Capture the cell that displays the provided text and extract its [X, Y] central coordinate. 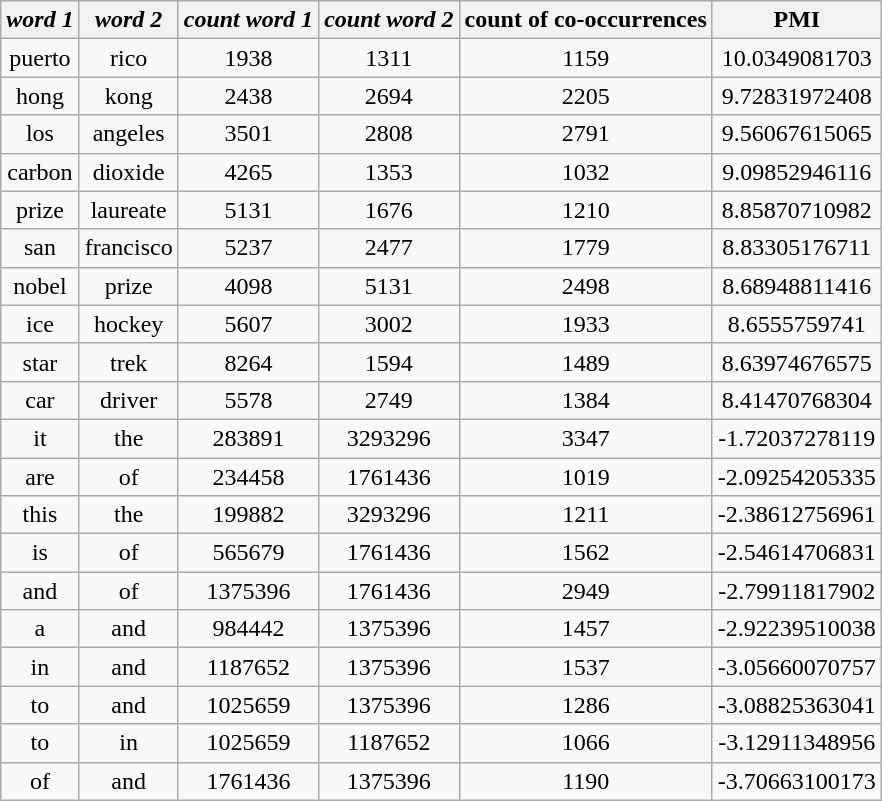
2205 [586, 96]
1384 [586, 400]
laureate [128, 210]
8.6555759741 [796, 324]
-3.08825363041 [796, 705]
2498 [586, 286]
2694 [389, 96]
1938 [248, 58]
9.09852946116 [796, 172]
are [40, 477]
5607 [248, 324]
-2.38612756961 [796, 515]
1019 [586, 477]
984442 [248, 629]
-3.12911348956 [796, 743]
-3.70663100173 [796, 781]
PMI [796, 20]
1594 [389, 362]
hockey [128, 324]
4265 [248, 172]
2438 [248, 96]
-2.09254205335 [796, 477]
1537 [586, 667]
carbon [40, 172]
1286 [586, 705]
2477 [389, 248]
3002 [389, 324]
1211 [586, 515]
2949 [586, 591]
5237 [248, 248]
9.72831972408 [796, 96]
565679 [248, 553]
hong [40, 96]
1457 [586, 629]
234458 [248, 477]
8.41470768304 [796, 400]
2791 [586, 134]
-3.05660070757 [796, 667]
ice [40, 324]
is [40, 553]
9.56067615065 [796, 134]
trek [128, 362]
star [40, 362]
-2.79911817902 [796, 591]
san [40, 248]
8264 [248, 362]
8.68948811416 [796, 286]
5578 [248, 400]
1159 [586, 58]
8.63974676575 [796, 362]
1190 [586, 781]
-2.54614706831 [796, 553]
nobel [40, 286]
199882 [248, 515]
car [40, 400]
driver [128, 400]
los [40, 134]
1562 [586, 553]
2749 [389, 400]
8.85870710982 [796, 210]
dioxide [128, 172]
283891 [248, 438]
kong [128, 96]
1933 [586, 324]
1489 [586, 362]
count word 1 [248, 20]
word 2 [128, 20]
this [40, 515]
count of co-occurrences [586, 20]
1032 [586, 172]
3347 [586, 438]
4098 [248, 286]
rico [128, 58]
-2.92239510038 [796, 629]
-1.72037278119 [796, 438]
1311 [389, 58]
a [40, 629]
1676 [389, 210]
1210 [586, 210]
count word 2 [389, 20]
1066 [586, 743]
it [40, 438]
angeles [128, 134]
8.83305176711 [796, 248]
francisco [128, 248]
word 1 [40, 20]
puerto [40, 58]
3501 [248, 134]
10.0349081703 [796, 58]
2808 [389, 134]
1353 [389, 172]
1779 [586, 248]
